Find where the given text appears and provide that cell's center as (X, Y) coordinate. 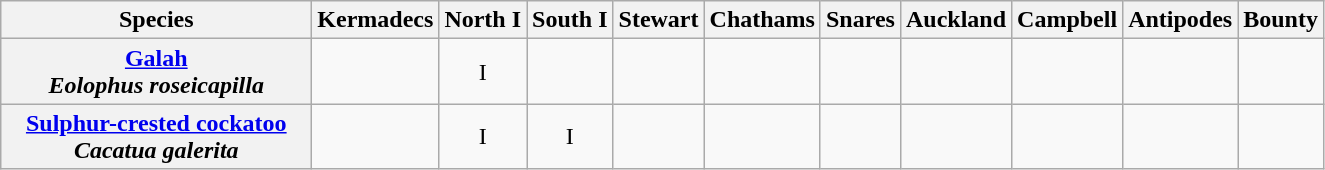
Kermadecs (376, 20)
Bounty (1281, 20)
Sulphur-crested cockatooCacatua galerita (156, 136)
Antipodes (1180, 20)
Auckland (956, 20)
Snares (860, 20)
Species (156, 20)
GalahEolophus roseicapilla (156, 72)
Stewart (658, 20)
Chathams (762, 20)
South I (570, 20)
Campbell (1068, 20)
North I (483, 20)
